From the cell containing the given text, extract its center point as (X, Y) coordinate. 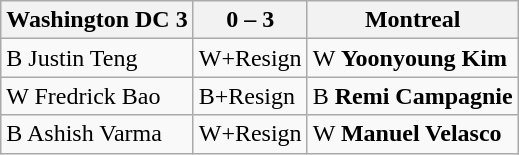
W Fredrick Bao (97, 96)
B Justin Teng (97, 58)
0 – 3 (250, 20)
W Manuel Velasco (412, 134)
Washington DC 3 (97, 20)
B Remi Campagnie (412, 96)
W Yoonyoung Kim (412, 58)
Montreal (412, 20)
B+Resign (250, 96)
B Ashish Varma (97, 134)
